Return the [x, y] coordinate for the center point of the cell that contains the specified text.  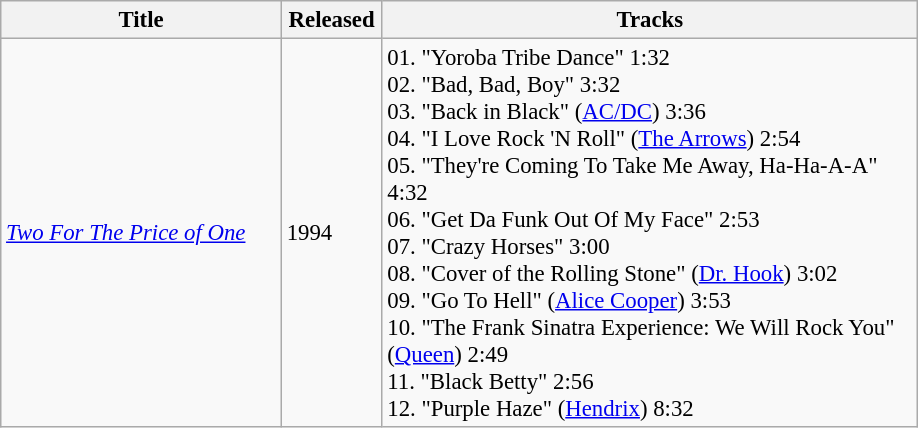
1994 [332, 234]
Two For The Price of One [142, 234]
Tracks [650, 20]
Released [332, 20]
Title [142, 20]
